Search for the cell housing the specified text and yield its (x, y) center coordinate. 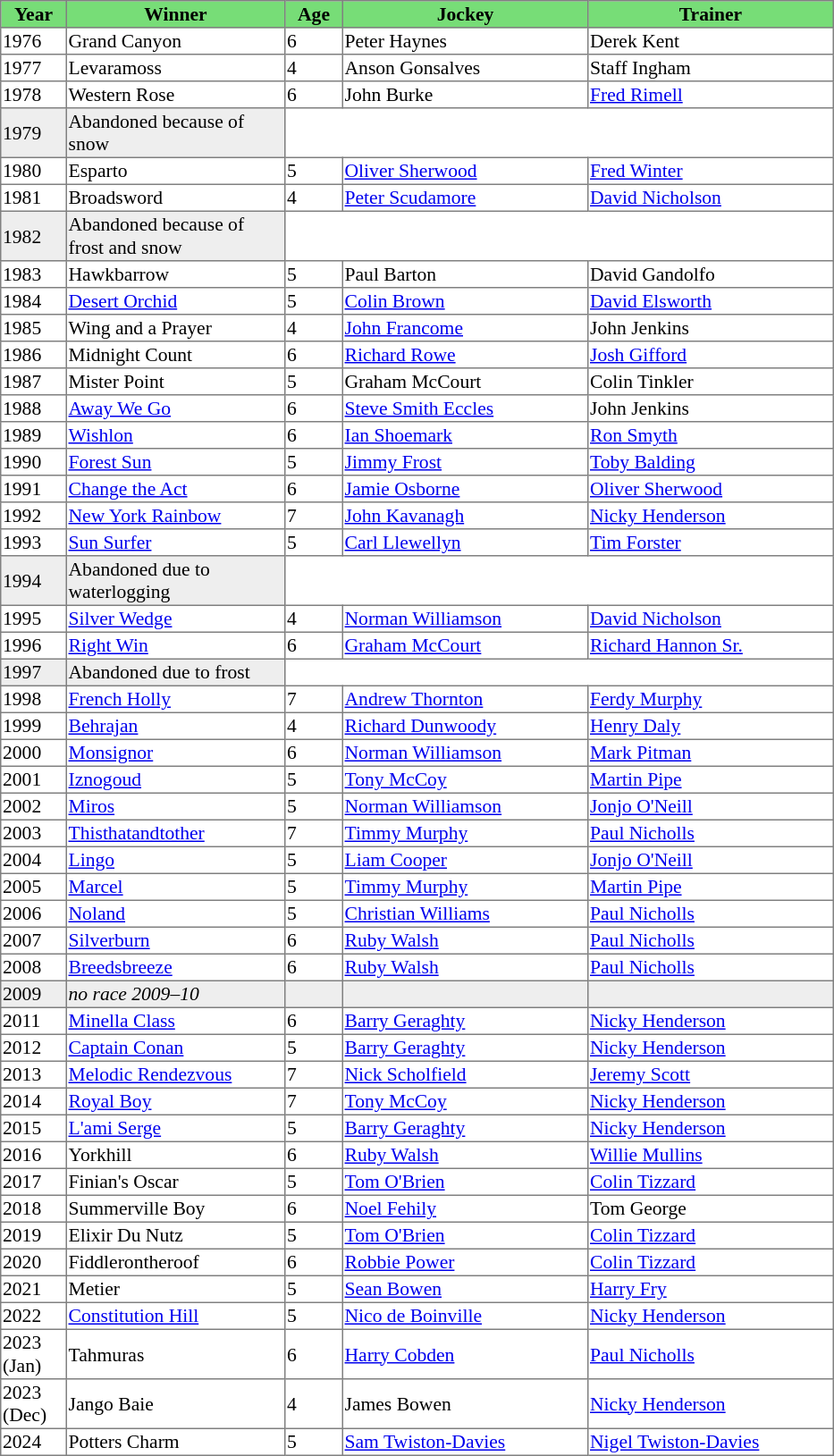
2024 (34, 1442)
Miros (175, 806)
Elixir Du Nutz (175, 1235)
1986 (34, 355)
1984 (34, 301)
1987 (34, 382)
John Francome (465, 328)
Toby Balding (711, 462)
Desert Orchid (175, 301)
Age (314, 14)
Minella Class (175, 1021)
Richard Dunwoody (465, 726)
New York Rainbow (175, 516)
Abandoned due to waterlogging (175, 581)
Sean Bowen (465, 1289)
Captain Conan (175, 1048)
1992 (34, 516)
2006 (34, 913)
Abandoned due to frost (175, 672)
Harry Fry (711, 1289)
David Gandolfo (711, 274)
2009 (34, 994)
1977 (34, 68)
Grand Canyon (175, 41)
Forest Sun (175, 462)
2018 (34, 1208)
Richard Hannon Sr. (711, 645)
1978 (34, 95)
Nigel Twiston-Davies (711, 1442)
Andrew Thornton (465, 699)
Mister Point (175, 382)
1995 (34, 619)
1976 (34, 41)
Away We Go (175, 408)
Tahmuras (175, 1354)
Jango Baie (175, 1404)
Willie Mullins (711, 1155)
Western Rose (175, 95)
2016 (34, 1155)
Henry Daly (711, 726)
Mark Pitman (711, 753)
Abandoned because of frost and snow (175, 236)
2012 (34, 1048)
Levaramoss (175, 68)
Tim Forster (711, 543)
James Bowen (465, 1404)
John Kavanagh (465, 516)
2020 (34, 1262)
Finian's Oscar (175, 1182)
Right Win (175, 645)
Marcel (175, 887)
Fred Winter (711, 171)
Peter Scudamore (465, 198)
Monsignor (175, 753)
Christian Williams (465, 913)
Esparto (175, 171)
2005 (34, 887)
Colin Brown (465, 301)
Peter Haynes (465, 41)
1996 (34, 645)
David Elsworth (711, 301)
Wing and a Prayer (175, 328)
Carl Llewellyn (465, 543)
Midnight Count (175, 355)
Ian Shoemark (465, 435)
Nick Scholfield (465, 1074)
1991 (34, 489)
Colin Tinkler (711, 382)
2007 (34, 940)
Melodic Rendezvous (175, 1074)
2002 (34, 806)
1982 (34, 236)
2017 (34, 1182)
Metier (175, 1289)
2014 (34, 1101)
John Burke (465, 95)
2000 (34, 753)
Abandoned because of snow (175, 133)
Behrajan (175, 726)
Silverburn (175, 940)
Nico de Boinville (465, 1316)
L'ami Serge (175, 1128)
Ferdy Murphy (711, 699)
2023 (Jan) (34, 1354)
Richard Rowe (465, 355)
1988 (34, 408)
2008 (34, 967)
Jeremy Scott (711, 1074)
Ron Smyth (711, 435)
Summerville Boy (175, 1208)
Yorkhill (175, 1155)
Liam Cooper (465, 860)
Trainer (711, 14)
Lingo (175, 860)
Sam Twiston-Davies (465, 1442)
2019 (34, 1235)
Noel Fehily (465, 1208)
Silver Wedge (175, 619)
Derek Kent (711, 41)
Iznogoud (175, 779)
2013 (34, 1074)
2003 (34, 833)
1985 (34, 328)
Fiddlerontheroof (175, 1262)
Winner (175, 14)
1997 (34, 672)
2023 (Dec) (34, 1404)
Wishlon (175, 435)
Staff Ingham (711, 68)
Hawkbarrow (175, 274)
Potters Charm (175, 1442)
Sun Surfer (175, 543)
2022 (34, 1316)
Tom George (711, 1208)
Fred Rimell (711, 95)
1989 (34, 435)
1993 (34, 543)
1999 (34, 726)
Josh Gifford (711, 355)
Broadsword (175, 198)
Change the Act (175, 489)
Robbie Power (465, 1262)
1980 (34, 171)
Paul Barton (465, 274)
Royal Boy (175, 1101)
2021 (34, 1289)
Thisthatandtother (175, 833)
Harry Cobden (465, 1354)
Year (34, 14)
Constitution Hill (175, 1316)
2001 (34, 779)
Jockey (465, 14)
French Holly (175, 699)
1979 (34, 133)
no race 2009–10 (175, 994)
1990 (34, 462)
Steve Smith Eccles (465, 408)
Breedsbreeze (175, 967)
Jamie Osborne (465, 489)
Jimmy Frost (465, 462)
1981 (34, 198)
2011 (34, 1021)
2015 (34, 1128)
Anson Gonsalves (465, 68)
Noland (175, 913)
2004 (34, 860)
1994 (34, 581)
1998 (34, 699)
1983 (34, 274)
